From the cell containing the given text, extract its center point as [X, Y] coordinate. 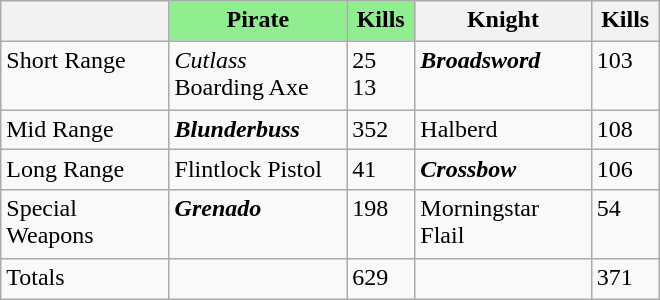
198 [381, 224]
Flintlock Pistol [258, 170]
Blunderbuss [258, 130]
CutlassBoarding Axe [258, 76]
Totals [85, 279]
Morningstar Flail [503, 224]
Broadsword [503, 76]
Crossbow [503, 170]
Short Range [85, 76]
41 [381, 170]
Pirate [258, 21]
Mid Range [85, 130]
54 [625, 224]
Special Weapons [85, 224]
Long Range [85, 170]
Grenado [258, 224]
108 [625, 130]
Halberd [503, 130]
Knight [503, 21]
352 [381, 130]
629 [381, 279]
106 [625, 170]
371 [625, 279]
103 [625, 76]
2513 [381, 76]
